Output the [x, y] coordinate of the center of the cell containing the given text.  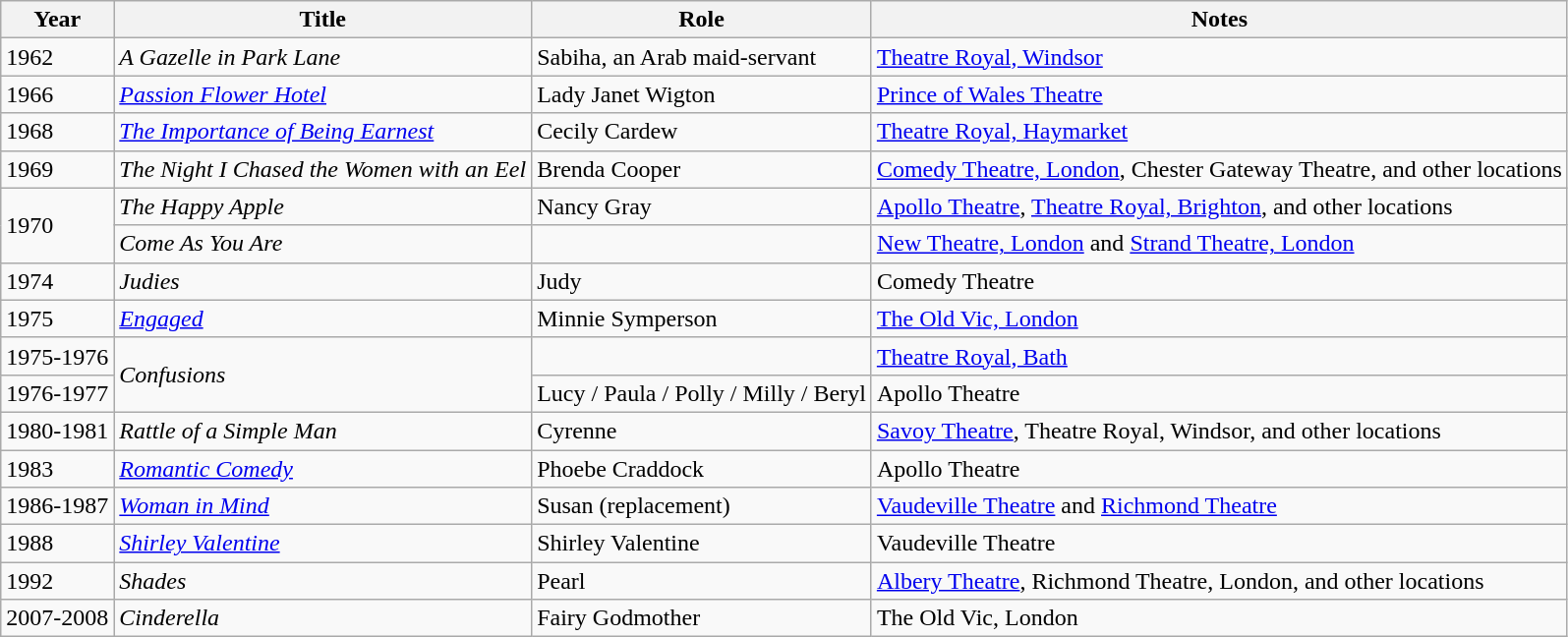
Fairy Godmother [702, 618]
Pearl [702, 581]
Role [702, 20]
Vaudeville Theatre [1219, 544]
1970 [57, 225]
2007-2008 [57, 618]
1975-1976 [57, 356]
Brenda Cooper [702, 169]
New Theatre, London and Strand Theatre, London [1219, 244]
1969 [57, 169]
1986-1987 [57, 506]
Phoebe Craddock [702, 469]
Prince of Wales Theatre [1219, 94]
The Importance of Being Earnest [322, 132]
1966 [57, 94]
1983 [57, 469]
Theatre Royal, Haymarket [1219, 132]
Title [322, 20]
1992 [57, 581]
Cecily Cardew [702, 132]
1968 [57, 132]
1976-1977 [57, 393]
The Happy Apple [322, 206]
Confusions [322, 375]
Shades [322, 581]
A Gazelle in Park Lane [322, 57]
Comedy Theatre, London, Chester Gateway Theatre, and other locations [1219, 169]
1962 [57, 57]
Sabiha, an Arab maid-servant [702, 57]
Judies [322, 281]
Come As You Are [322, 244]
Cinderella [322, 618]
Savoy Theatre, Theatre Royal, Windsor, and other locations [1219, 431]
Notes [1219, 20]
Lady Janet Wigton [702, 94]
Lucy / Paula / Polly / Milly / Beryl [702, 393]
Susan (replacement) [702, 506]
1980-1981 [57, 431]
Year [57, 20]
Judy [702, 281]
The Night I Chased the Women with an Eel [322, 169]
1988 [57, 544]
Apollo Theatre, Theatre Royal, Brighton, and other locations [1219, 206]
1975 [57, 318]
Albery Theatre, Richmond Theatre, London, and other locations [1219, 581]
Minnie Symperson [702, 318]
Vaudeville Theatre and Richmond Theatre [1219, 506]
Comedy Theatre [1219, 281]
Engaged [322, 318]
Cyrenne [702, 431]
Woman in Mind [322, 506]
Rattle of a Simple Man [322, 431]
Theatre Royal, Windsor [1219, 57]
Theatre Royal, Bath [1219, 356]
Nancy Gray [702, 206]
Passion Flower Hotel [322, 94]
1974 [57, 281]
Romantic Comedy [322, 469]
